Output the (x, y) coordinate of the center of the cell containing the given text.  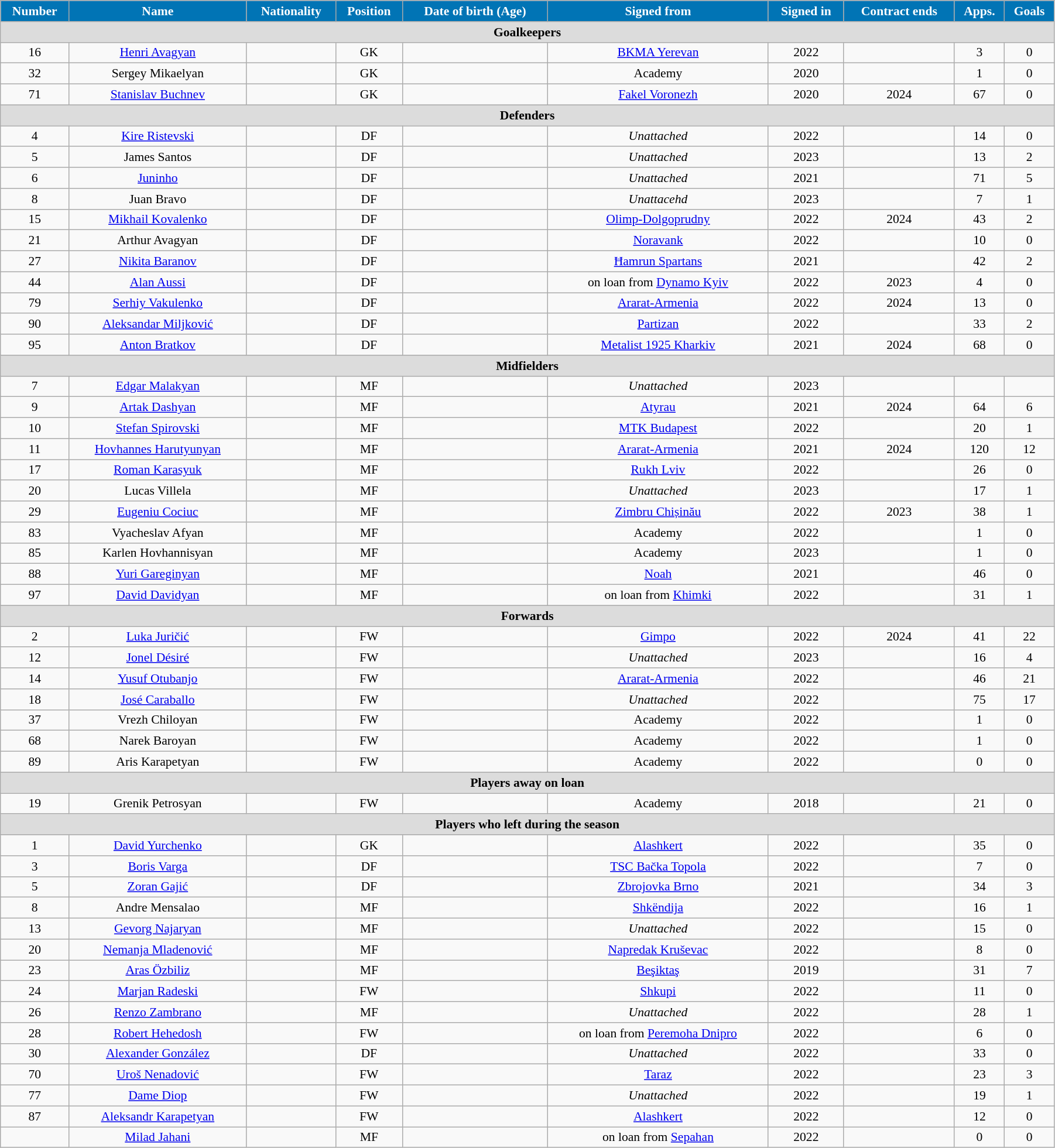
Luka Juričić (158, 637)
Mikhail Kovalenko (158, 220)
Stefan Spirovski (158, 429)
83 (35, 533)
Taraz (658, 1075)
Artak Dashyan (158, 407)
Aras Özbiliz (158, 971)
120 (979, 449)
Hovhannes Harutyunyan (158, 449)
Kire Ristevski (158, 136)
Karlen Hovhannisyan (158, 553)
Robert Hehedosh (158, 1033)
30 (35, 1054)
Alan Aussi (158, 282)
TSC Bačka Topola (658, 866)
Juninho (158, 178)
29 (35, 512)
Partizan (658, 324)
José Caraballo (158, 700)
90 (35, 324)
38 (979, 512)
9 (35, 407)
42 (979, 262)
35 (979, 845)
Serhiy Vakulenko (158, 303)
Uroš Nenadović (158, 1075)
Eugeniu Cociuc (158, 512)
70 (35, 1075)
89 (35, 762)
Jonel Désiré (158, 658)
27 (35, 262)
37 (35, 720)
David Davidyan (158, 595)
2019 (806, 971)
Grenik Petrosyan (158, 804)
Shkëndija (658, 908)
Lucas Villela (158, 491)
Unattacehd (658, 199)
85 (35, 553)
Goalkeepers (527, 32)
Beşiktaş (658, 971)
Anton Bratkov (158, 345)
Defenders (527, 115)
Juan Bravo (158, 199)
Players away on loan (527, 783)
Shkupi (658, 992)
Arthur Avagyan (158, 241)
Milad Jahani (158, 1137)
Dame Diop (158, 1096)
77 (35, 1096)
Metalist 1925 Kharkiv (658, 345)
34 (979, 887)
on loan from Khimki (658, 595)
Narek Baroyan (158, 741)
Edgar Malakyan (158, 386)
Henri Avagyan (158, 53)
79 (35, 303)
Atyrau (658, 407)
Zoran Gajić (158, 887)
Noah (658, 574)
Nationality (291, 11)
Yusuf Otubanjo (158, 678)
88 (35, 574)
Fakel Voronezh (658, 95)
Goals (1029, 11)
Stanislav Buchnev (158, 95)
MTK Budapest (658, 429)
BKMA Yerevan (658, 53)
64 (979, 407)
Marjan Radeski (158, 992)
Zbrojovka Brno (658, 887)
97 (35, 595)
Olimp-Dolgoprudny (658, 220)
Position (369, 11)
Aleksandar Miljković (158, 324)
22 (1029, 637)
Signed in (806, 11)
Boris Varga (158, 866)
Apps. (979, 11)
Vrezh Chiloyan (158, 720)
Number (35, 11)
Yuri Gareginyan (158, 574)
2018 (806, 804)
24 (35, 992)
75 (979, 700)
Name (158, 11)
Midfielders (527, 366)
41 (979, 637)
on loan from Dynamo Kyiv (658, 282)
Players who left during the season (527, 825)
Roman Karasyuk (158, 470)
Vyacheslav Afyan (158, 533)
Contract ends (899, 11)
18 (35, 700)
Alexander González (158, 1054)
Forwards (527, 616)
Napredak Kruševac (658, 950)
Sergey Mikaelyan (158, 74)
Aleksandr Karapetyan (158, 1116)
Ħamrun Spartans (658, 262)
32 (35, 74)
67 (979, 95)
Aris Karapetyan (158, 762)
on loan from Peremoha Dnipro (658, 1033)
95 (35, 345)
Renzo Zambrano (158, 1012)
87 (35, 1116)
Zimbru Chișinău (658, 512)
Gevorg Najaryan (158, 929)
Gimpo (658, 637)
James Santos (158, 157)
Nikita Baranov (158, 262)
David Yurchenko (158, 845)
Andre Mensalao (158, 908)
Noravank (658, 241)
Date of birth (Age) (475, 11)
Rukh Lviv (658, 470)
44 (35, 282)
on loan from Sepahan (658, 1137)
43 (979, 220)
Signed from (658, 11)
Nemanja Mladenović (158, 950)
